Search for the cell housing the specified text and yield its (X, Y) center coordinate. 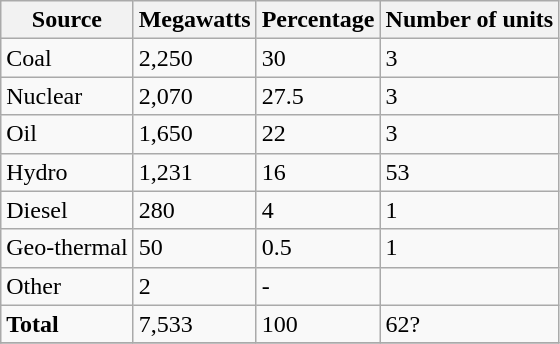
Nuclear (67, 96)
0.5 (318, 248)
Total (67, 324)
1,231 (194, 172)
50 (194, 248)
2 (194, 286)
280 (194, 210)
4 (318, 210)
Percentage (318, 20)
16 (318, 172)
Diesel (67, 210)
Hydro (67, 172)
2,070 (194, 96)
1,650 (194, 134)
100 (318, 324)
2,250 (194, 58)
Coal (67, 58)
Oil (67, 134)
Number of units (470, 20)
- (318, 286)
Megawatts (194, 20)
22 (318, 134)
53 (470, 172)
Other (67, 286)
30 (318, 58)
27.5 (318, 96)
7,533 (194, 324)
Source (67, 20)
Geo-thermal (67, 248)
62? (470, 324)
